Find where the given text appears and provide that cell's center as (x, y) coordinate. 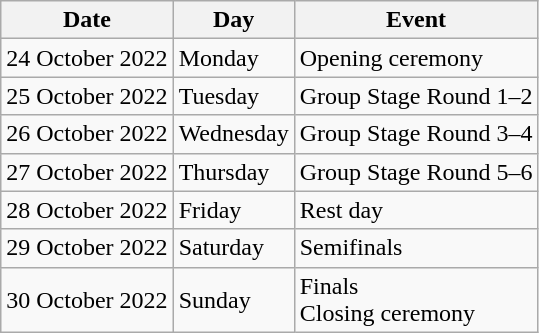
24 October 2022 (87, 58)
27 October 2022 (87, 172)
Friday (234, 210)
29 October 2022 (87, 248)
Wednesday (234, 134)
Tuesday (234, 96)
26 October 2022 (87, 134)
Date (87, 20)
Opening ceremony (416, 58)
Event (416, 20)
Sunday (234, 300)
Monday (234, 58)
28 October 2022 (87, 210)
Day (234, 20)
Rest day (416, 210)
30 October 2022 (87, 300)
25 October 2022 (87, 96)
Group Stage Round 1–2 (416, 96)
Semifinals (416, 248)
Thursday (234, 172)
Group Stage Round 5–6 (416, 172)
Saturday (234, 248)
Finals Closing ceremony (416, 300)
Group Stage Round 3–4 (416, 134)
